Extract the [x, y] coordinate from the center of the cell holding the provided text.  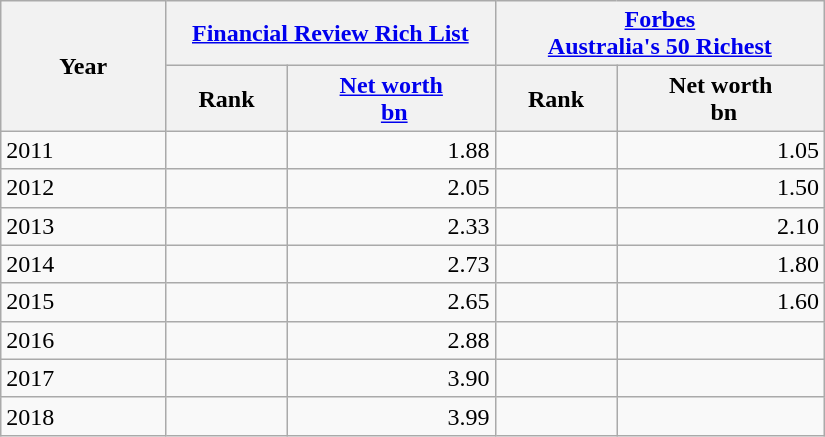
1.88 [391, 150]
2016 [84, 340]
2013 [84, 226]
3.90 [391, 378]
ForbesAustralia's 50 Richest [660, 34]
2.88 [391, 340]
1.80 [721, 264]
2012 [84, 188]
1.05 [721, 150]
2.65 [391, 302]
Year [84, 66]
3.99 [391, 416]
Financial Review Rich List [331, 34]
2.05 [391, 188]
2.33 [391, 226]
2.10 [721, 226]
2011 [84, 150]
1.50 [721, 188]
2015 [84, 302]
2017 [84, 378]
1.60 [721, 302]
2014 [84, 264]
2018 [84, 416]
2.73 [391, 264]
